Find where the given text appears and provide that cell's center as [X, Y] coordinate. 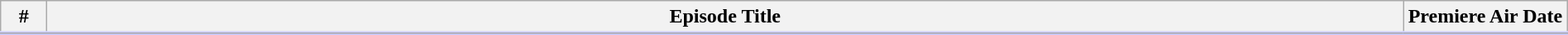
Premiere Air Date [1485, 17]
Episode Title [725, 17]
# [24, 17]
